Output the (x, y) coordinate of the center of the cell containing the given text.  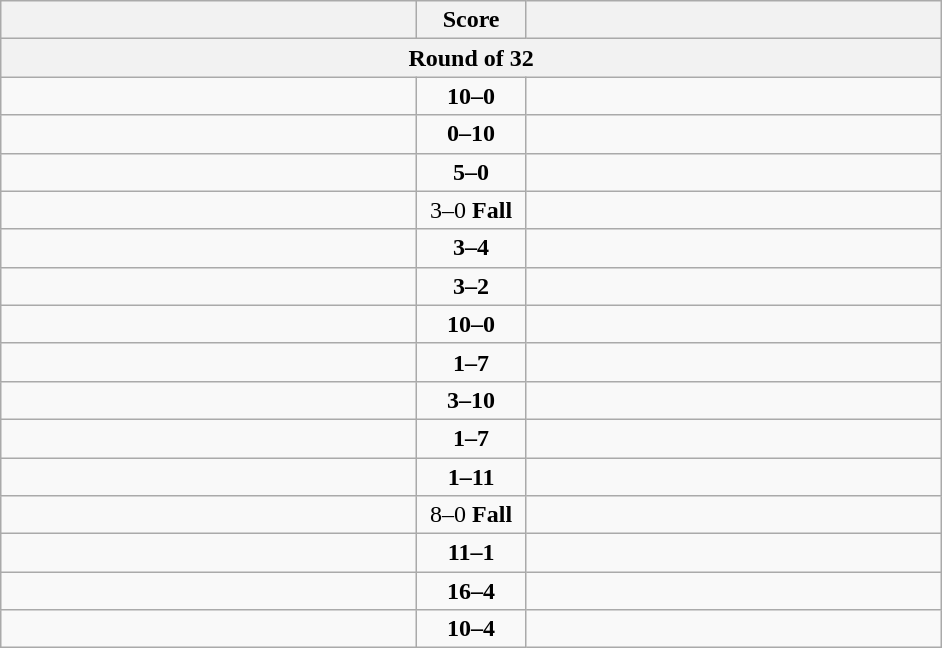
11–1 (472, 553)
5–0 (472, 172)
16–4 (472, 591)
3–4 (472, 248)
3–2 (472, 286)
10–4 (472, 629)
0–10 (472, 134)
Score (472, 20)
8–0 Fall (472, 515)
Round of 32 (472, 58)
3–10 (472, 400)
1–11 (472, 477)
3–0 Fall (472, 210)
